Capture the cell that displays the provided text and extract its [X, Y] central coordinate. 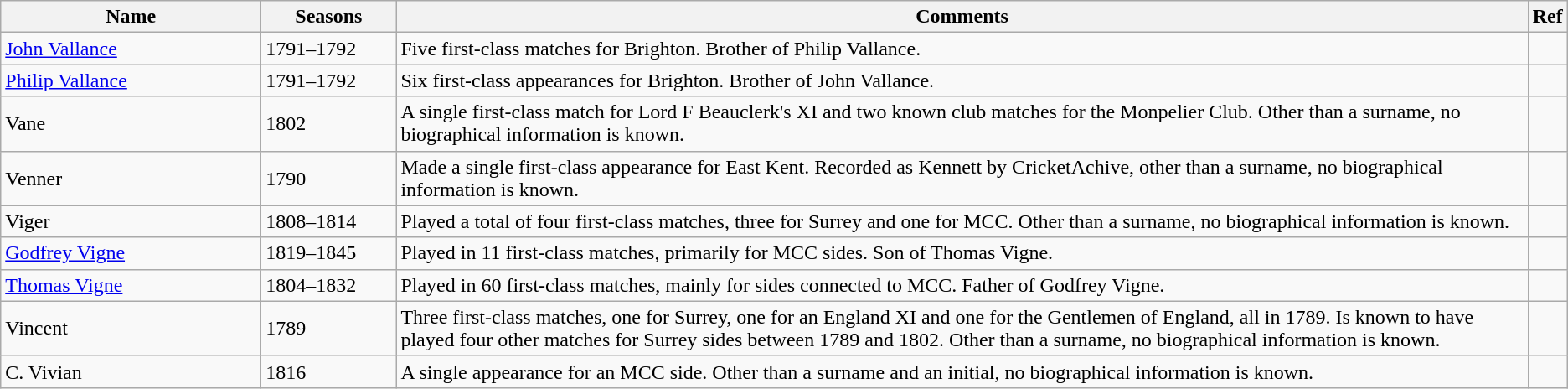
Seasons [328, 17]
Vincent [131, 329]
1790 [328, 178]
A single appearance for an MCC side. Other than a surname and an initial, no biographical information is known. [962, 371]
Played a total of four first-class matches, three for Surrey and one for MCC. Other than a surname, no biographical information is known. [962, 221]
1808–1814 [328, 221]
Vane [131, 124]
John Vallance [131, 49]
Played in 11 first-class matches, primarily for MCC sides. Son of Thomas Vigne. [962, 253]
1802 [328, 124]
Six first-class appearances for Brighton. Brother of John Vallance. [962, 80]
1819–1845 [328, 253]
Comments [962, 17]
Philip Vallance [131, 80]
1816 [328, 371]
Five first-class matches for Brighton. Brother of Philip Vallance. [962, 49]
Name [131, 17]
Made a single first-class appearance for East Kent. Recorded as Kennett by CricketAchive, other than a surname, no biographical information is known. [962, 178]
Venner [131, 178]
C. Vivian [131, 371]
Godfrey Vigne [131, 253]
1789 [328, 329]
Viger [131, 221]
Ref [1548, 17]
1804–1832 [328, 285]
Thomas Vigne [131, 285]
Played in 60 first-class matches, mainly for sides connected to MCC. Father of Godfrey Vigne. [962, 285]
